Extract the [x, y] coordinate from the center of the cell holding the provided text.  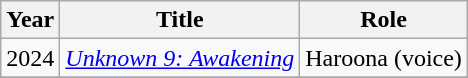
2024 [30, 58]
Haroona (voice) [384, 58]
Year [30, 20]
Title [180, 20]
Role [384, 20]
Unknown 9: Awakening [180, 58]
